Identify which cell holds the provided text, then report its (X, Y) central coordinate. 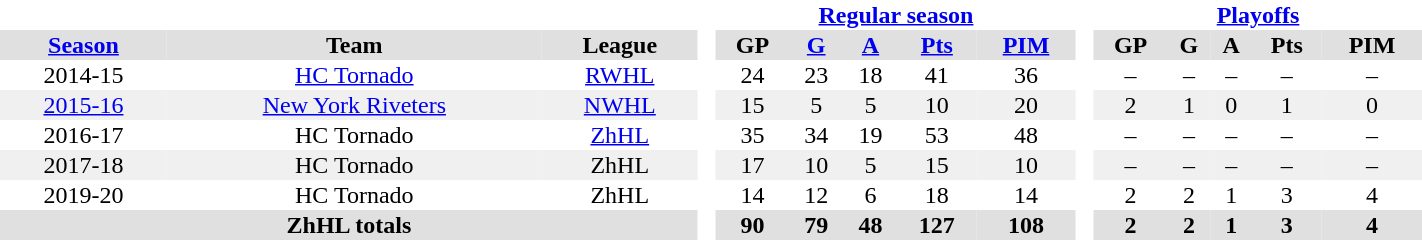
90 (752, 225)
2014-15 (84, 75)
12 (816, 195)
19 (870, 135)
20 (1026, 105)
ZhHL totals (349, 225)
NWHL (620, 105)
127 (937, 225)
Team (354, 45)
New York Riveters (354, 105)
6 (870, 195)
2016-17 (84, 135)
2015-16 (84, 105)
RWHL (620, 75)
23 (816, 75)
79 (816, 225)
2019-20 (84, 195)
Playoffs (1258, 15)
34 (816, 135)
41 (937, 75)
2017-18 (84, 165)
36 (1026, 75)
League (620, 45)
35 (752, 135)
Season (84, 45)
Regular season (896, 15)
24 (752, 75)
108 (1026, 225)
53 (937, 135)
17 (752, 165)
